From the cell containing the given text, extract its center point as [X, Y] coordinate. 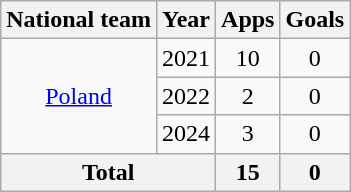
2024 [186, 134]
10 [248, 58]
2 [248, 96]
Apps [248, 20]
2022 [186, 96]
Year [186, 20]
Goals [315, 20]
Total [108, 172]
15 [248, 172]
2021 [186, 58]
National team [79, 20]
3 [248, 134]
Poland [79, 96]
